Locate the cell with the specified text and output its (X, Y) center coordinate. 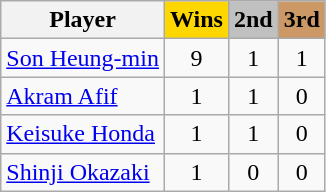
Shinji Okazaki (83, 172)
Player (83, 20)
Akram Afif (83, 96)
3rd (302, 20)
Son Heung-min (83, 58)
2nd (253, 20)
9 (196, 58)
Keisuke Honda (83, 134)
Wins (196, 20)
